Capture the cell that displays the provided text and extract its (x, y) central coordinate. 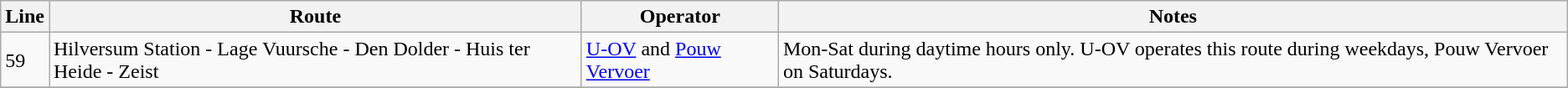
Route (315, 17)
Operator (680, 17)
Mon-Sat during daytime hours only. U-OV operates this route during weekdays, Pouw Vervoer on Saturdays. (1173, 60)
Notes (1173, 17)
Line (25, 17)
59 (25, 60)
Hilversum Station - Lage Vuursche - Den Dolder - Huis ter Heide - Zeist (315, 60)
U-OV and Pouw Vervoer (680, 60)
